Find where the given text appears and provide that cell's center as [x, y] coordinate. 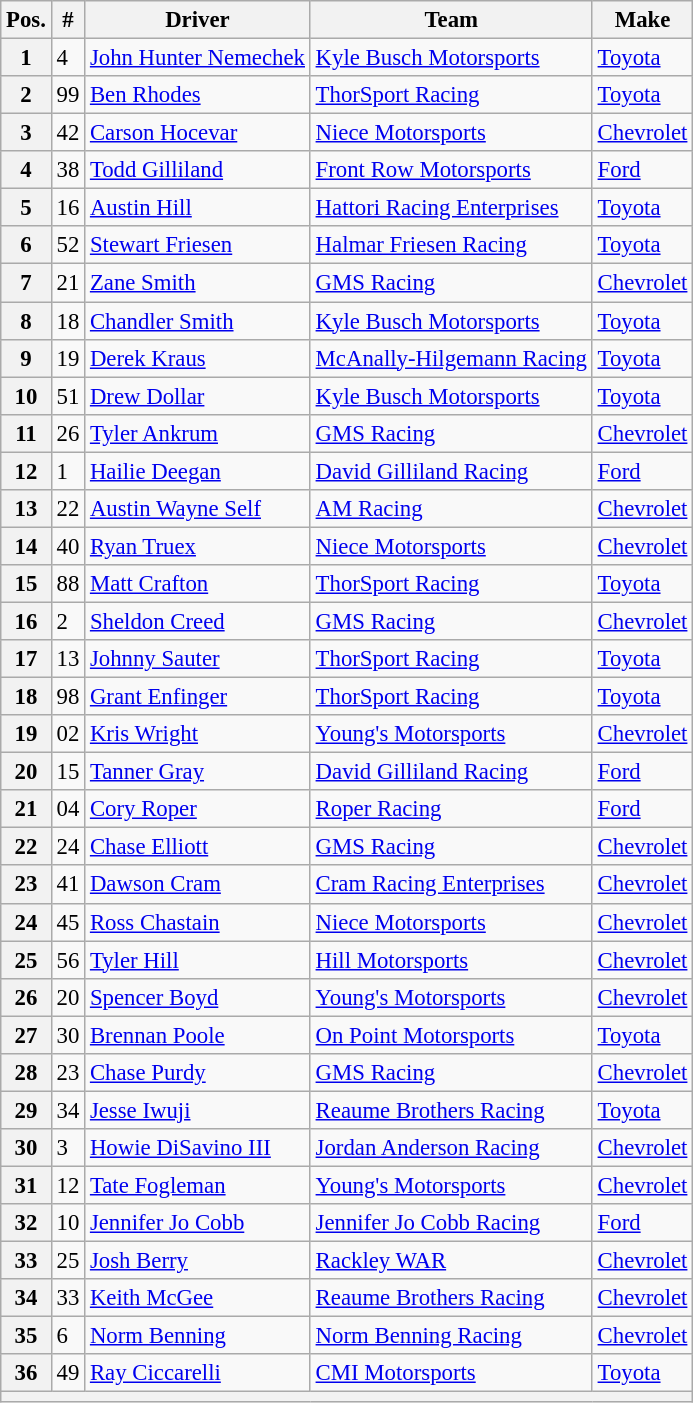
Norm Benning [198, 1336]
04 [68, 809]
45 [68, 922]
35 [26, 1336]
41 [68, 885]
31 [26, 1185]
02 [68, 734]
5 [26, 208]
Norm Benning Racing [451, 1336]
Roper Racing [451, 809]
Josh Berry [198, 1261]
Jennifer Jo Cobb Racing [451, 1223]
32 [26, 1223]
Stewart Friesen [198, 245]
Driver [198, 20]
Todd Gilliland [198, 170]
Ben Rhodes [198, 95]
11 [26, 433]
Chandler Smith [198, 321]
Keith McGee [198, 1298]
Cram Racing Enterprises [451, 885]
Front Row Motorsports [451, 170]
Hailie Deegan [198, 471]
Howie DiSavino III [198, 1148]
Chase Purdy [198, 1073]
Rackley WAR [451, 1261]
27 [26, 1035]
McAnally-Hilgemann Racing [451, 358]
Kris Wright [198, 734]
Dawson Cram [198, 885]
56 [68, 960]
9 [26, 358]
Johnny Sauter [198, 659]
Chase Elliott [198, 847]
Derek Kraus [198, 358]
42 [68, 133]
Tyler Hill [198, 960]
Make [642, 20]
Tate Fogleman [198, 1185]
98 [68, 697]
John Hunter Nemechek [198, 58]
Brennan Poole [198, 1035]
Matt Crafton [198, 584]
Halmar Friesen Racing [451, 245]
88 [68, 584]
Ray Ciccarelli [198, 1373]
Tyler Ankrum [198, 433]
38 [68, 170]
36 [26, 1373]
Team [451, 20]
Hattori Racing Enterprises [451, 208]
On Point Motorsports [451, 1035]
40 [68, 546]
51 [68, 396]
CMI Motorsports [451, 1373]
17 [26, 659]
Jennifer Jo Cobb [198, 1223]
Carson Hocevar [198, 133]
Cory Roper [198, 809]
Ryan Truex [198, 546]
Grant Enfinger [198, 697]
28 [26, 1073]
99 [68, 95]
Jordan Anderson Racing [451, 1148]
Zane Smith [198, 283]
Spencer Boyd [198, 997]
Ross Chastain [198, 922]
Pos. [26, 20]
Austin Hill [198, 208]
49 [68, 1373]
7 [26, 283]
Austin Wayne Self [198, 509]
Sheldon Creed [198, 621]
# [68, 20]
Tanner Gray [198, 772]
14 [26, 546]
52 [68, 245]
Drew Dollar [198, 396]
8 [26, 321]
29 [26, 1110]
Jesse Iwuji [198, 1110]
AM Racing [451, 509]
Hill Motorsports [451, 960]
